Return the (X, Y) coordinate for the center point of the cell that contains the specified text.  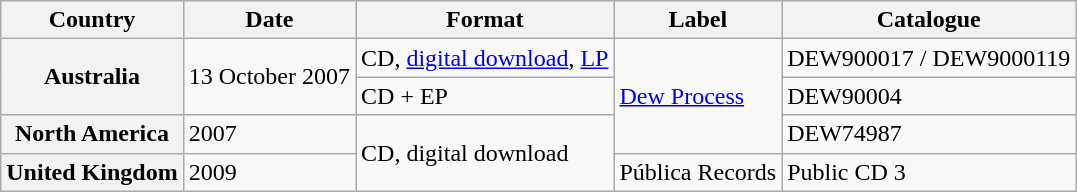
Label (698, 20)
North America (92, 134)
DEW90004 (929, 96)
Dew Process (698, 96)
2009 (269, 172)
Australia (92, 77)
Date (269, 20)
United Kingdom (92, 172)
CD + EP (485, 96)
CD, digital download, LP (485, 58)
2007 (269, 134)
Public CD 3 (929, 172)
Format (485, 20)
DEW900017 / DEW9000119 (929, 58)
CD, digital download (485, 153)
Country (92, 20)
DEW74987 (929, 134)
Catalogue (929, 20)
13 October 2007 (269, 77)
Pública Records (698, 172)
